Provide the (X, Y) coordinate of the cell's center where the given text is located.  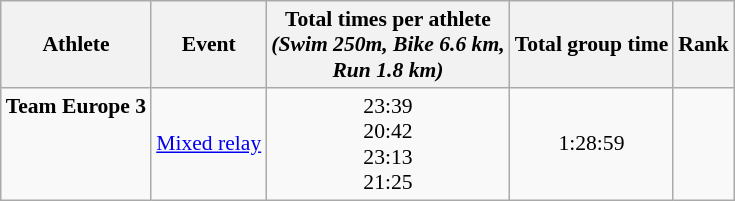
Total group time (592, 44)
Event (208, 44)
Rank (704, 44)
Mixed relay (208, 144)
Team Europe 3 (76, 144)
23:3920:4223:1321:25 (388, 144)
Athlete (76, 44)
Total times per athlete (Swim 250m, Bike 6.6 km, Run 1.8 km) (388, 44)
1:28:59 (592, 144)
